Scan for the cell matching the given text and deliver its (X, Y) coordinate at center. 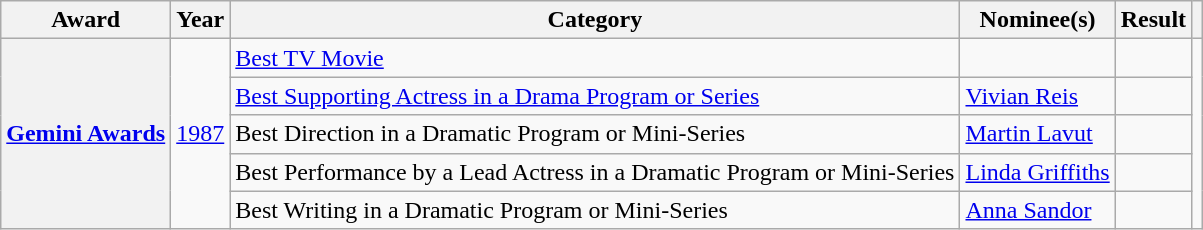
Vivian Reis (1038, 96)
Nominee(s) (1038, 20)
Martin Lavut (1038, 134)
Best TV Movie (595, 58)
Year (200, 20)
Linda Griffiths (1038, 172)
Category (595, 20)
1987 (200, 134)
Best Supporting Actress in a Drama Program or Series (595, 96)
Best Direction in a Dramatic Program or Mini-Series (595, 134)
Best Writing in a Dramatic Program or Mini-Series (595, 210)
Best Performance by a Lead Actress in a Dramatic Program or Mini-Series (595, 172)
Gemini Awards (86, 134)
Anna Sandor (1038, 210)
Award (86, 20)
Result (1153, 20)
